Determine the (x, y) coordinate at the center of the cell enclosing the given text.  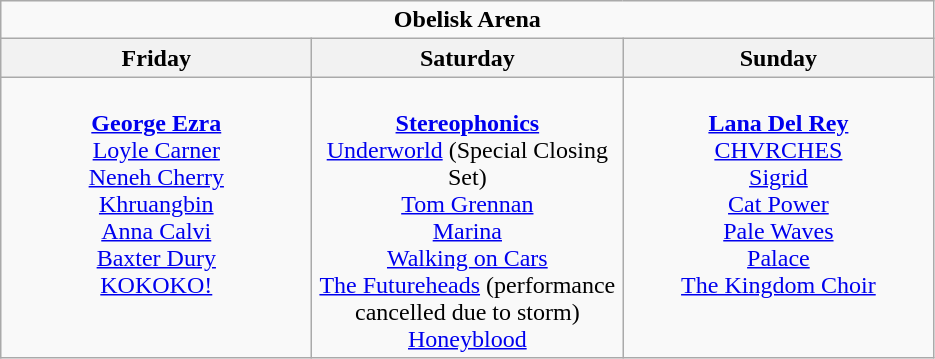
Stereophonics Underworld (Special Closing Set) Tom Grennan Marina Walking on Cars The Futureheads (performance cancelled due to storm) Honeyblood (468, 218)
Lana Del Rey CHVRCHES Sigrid Cat Power Pale Waves Palace The Kingdom Choir (778, 218)
Friday (156, 58)
George Ezra Loyle Carner Neneh Cherry Khruangbin Anna Calvi Baxter Dury KOKOKO! (156, 218)
Saturday (468, 58)
Sunday (778, 58)
Obelisk Arena (468, 20)
